Locate the cell with the specified text and output its [x, y] center coordinate. 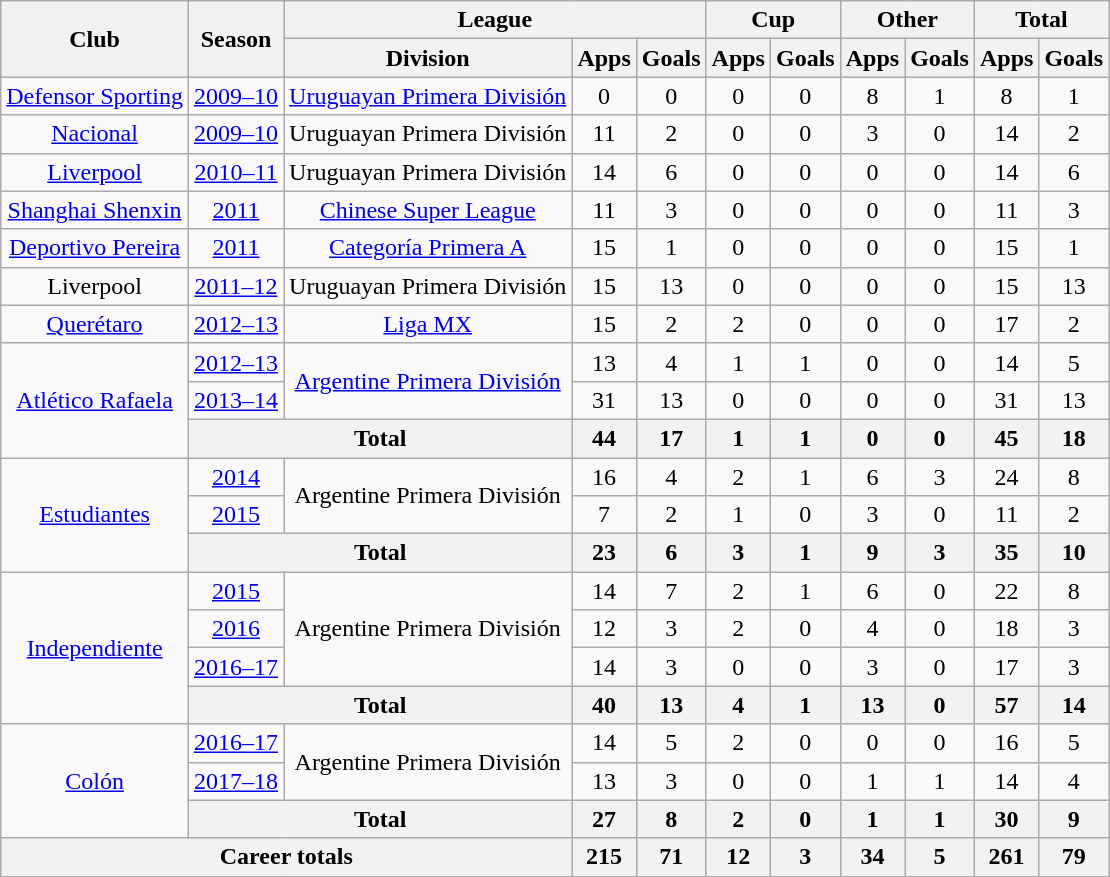
2013–14 [236, 400]
2011–12 [236, 286]
44 [604, 438]
Independiente [95, 648]
10 [1074, 553]
34 [872, 857]
Career totals [286, 857]
Colón [95, 781]
2017–18 [236, 781]
Chinese Super League [428, 210]
27 [604, 819]
45 [1006, 438]
Liga MX [428, 324]
215 [604, 857]
57 [1006, 705]
Season [236, 39]
2014 [236, 477]
Estudiantes [95, 515]
Defensor Sporting [95, 96]
League [496, 20]
Atlético Rafaela [95, 400]
Other [907, 20]
30 [1006, 819]
Deportivo Pereira [95, 248]
Club [95, 39]
22 [1006, 591]
23 [604, 553]
71 [671, 857]
Shanghai Shenxin [95, 210]
2010–11 [236, 172]
Cup [773, 20]
24 [1006, 477]
Categoría Primera A [428, 248]
79 [1074, 857]
Nacional [95, 134]
Querétaro [95, 324]
2016 [236, 629]
35 [1006, 553]
Division [428, 58]
40 [604, 705]
261 [1006, 857]
